Determine the (x, y) coordinate at the center of the cell enclosing the given text.  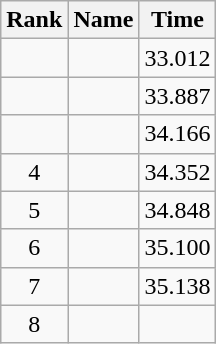
7 (34, 286)
6 (34, 248)
5 (34, 210)
35.100 (178, 248)
35.138 (178, 286)
4 (34, 172)
34.352 (178, 172)
Name (104, 20)
8 (34, 324)
33.012 (178, 58)
Rank (34, 20)
34.166 (178, 134)
33.887 (178, 96)
Time (178, 20)
34.848 (178, 210)
